Detect which cell encompasses the target text, then output its (x, y) center coordinate. 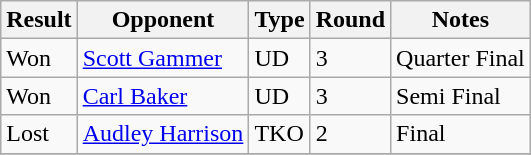
Opponent (163, 20)
Audley Harrison (163, 134)
Result (39, 20)
Notes (461, 20)
Scott Gammer (163, 58)
Lost (39, 134)
TKO (280, 134)
Final (461, 134)
Quarter Final (461, 58)
2 (350, 134)
Round (350, 20)
Carl Baker (163, 96)
Semi Final (461, 96)
Type (280, 20)
